Scan for the cell matching the given text and deliver its (x, y) coordinate at center. 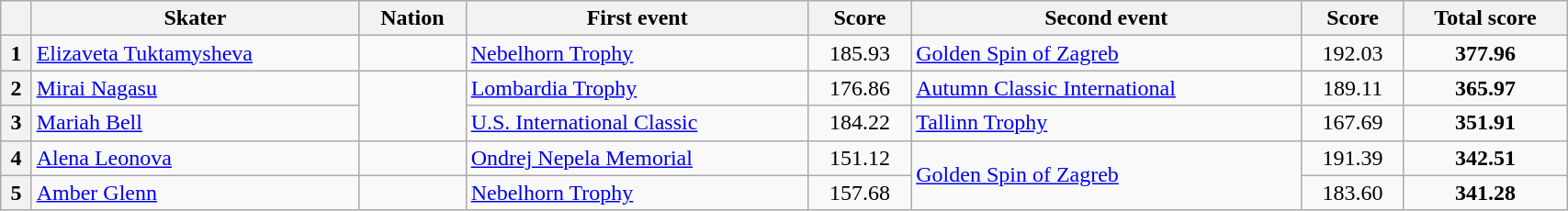
157.68 (860, 193)
5 (17, 193)
167.69 (1353, 123)
151.12 (860, 158)
189.11 (1353, 88)
Tallinn Trophy (1106, 123)
Lombardia Trophy (637, 88)
Mirai Nagasu (195, 88)
1 (17, 53)
185.93 (860, 53)
184.22 (860, 123)
Nation (412, 18)
192.03 (1353, 53)
First event (637, 18)
Mariah Bell (195, 123)
U.S. International Classic (637, 123)
Skater (195, 18)
341.28 (1484, 193)
Autumn Classic International (1106, 88)
Total score (1484, 18)
377.96 (1484, 53)
Elizaveta Tuktamysheva (195, 53)
365.97 (1484, 88)
342.51 (1484, 158)
351.91 (1484, 123)
Amber Glenn (195, 193)
191.39 (1353, 158)
Ondrej Nepela Memorial (637, 158)
176.86 (860, 88)
3 (17, 123)
183.60 (1353, 193)
Second event (1106, 18)
Alena Leonova (195, 158)
4 (17, 158)
2 (17, 88)
